Search for the cell housing the specified text and yield its [X, Y] center coordinate. 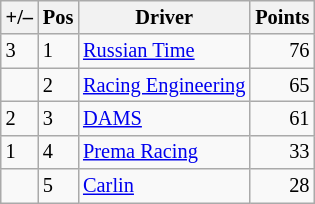
4 [58, 152]
Pos [58, 17]
Prema Racing [164, 152]
65 [282, 85]
+/– [20, 17]
61 [282, 118]
5 [58, 186]
Points [282, 17]
28 [282, 186]
Racing Engineering [164, 85]
Russian Time [164, 51]
76 [282, 51]
33 [282, 152]
DAMS [164, 118]
Carlin [164, 186]
Driver [164, 17]
